Scan for the cell matching the given text and deliver its (x, y) coordinate at center. 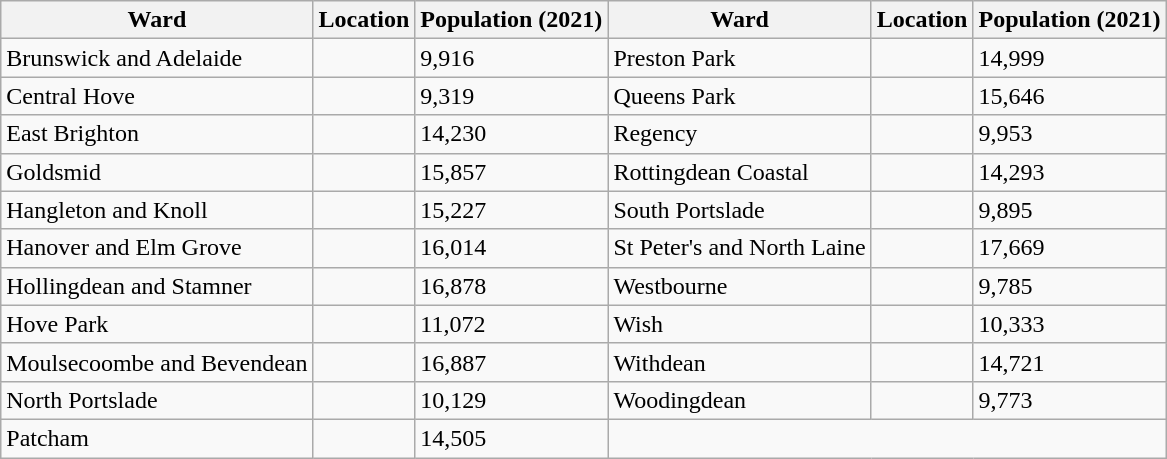
16,878 (512, 286)
Regency (740, 134)
Brunswick and Adelaide (157, 58)
Goldsmid (157, 172)
16,014 (512, 248)
Rottingdean Coastal (740, 172)
9,953 (1070, 134)
Wish (740, 324)
South Portslade (740, 210)
Withdean (740, 362)
Hangleton and Knoll (157, 210)
9,773 (1070, 400)
14,505 (512, 438)
14,721 (1070, 362)
Patcham (157, 438)
North Portslade (157, 400)
Westbourne (740, 286)
Hanover and Elm Grove (157, 248)
14,999 (1070, 58)
17,669 (1070, 248)
Queens Park (740, 96)
15,646 (1070, 96)
East Brighton (157, 134)
14,293 (1070, 172)
10,129 (512, 400)
10,333 (1070, 324)
Preston Park (740, 58)
9,785 (1070, 286)
9,319 (512, 96)
Moulsecoombe and Bevendean (157, 362)
15,227 (512, 210)
Central Hove (157, 96)
9,916 (512, 58)
15,857 (512, 172)
Woodingdean (740, 400)
16,887 (512, 362)
14,230 (512, 134)
Hollingdean and Stamner (157, 286)
9,895 (1070, 210)
Hove Park (157, 324)
11,072 (512, 324)
St Peter's and North Laine (740, 248)
